Capture the cell that displays the provided text and extract its [x, y] central coordinate. 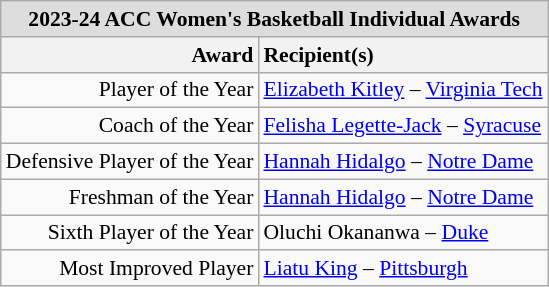
Coach of the Year [130, 126]
Freshman of the Year [130, 197]
2023-24 ACC Women's Basketball Individual Awards [274, 19]
Award [130, 55]
Liatu King – Pittsburgh [402, 269]
Oluchi Okananwa – Duke [402, 233]
Felisha Legette-Jack – Syracuse [402, 126]
Player of the Year [130, 90]
Elizabeth Kitley – Virginia Tech [402, 90]
Defensive Player of the Year [130, 162]
Sixth Player of the Year [130, 233]
Recipient(s) [402, 55]
Most Improved Player [130, 269]
